For the text-containing cell, return its midpoint in [X, Y] coordinate format. 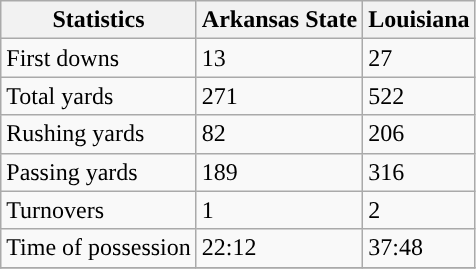
Time of possession [99, 248]
22:12 [279, 248]
13 [279, 58]
Louisiana [419, 20]
206 [419, 134]
Passing yards [99, 172]
Rushing yards [99, 134]
27 [419, 58]
522 [419, 96]
37:48 [419, 248]
First downs [99, 58]
271 [279, 96]
316 [419, 172]
Turnovers [99, 210]
2 [419, 210]
Total yards [99, 96]
Statistics [99, 20]
189 [279, 172]
1 [279, 210]
82 [279, 134]
Arkansas State [279, 20]
